Return [x, y] of the center of cell containing provided text 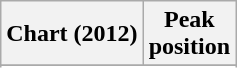
Chart (2012) [72, 34]
Peakposition [189, 34]
